Return the [x, y] coordinate for the center point of the cell that contains the specified text.  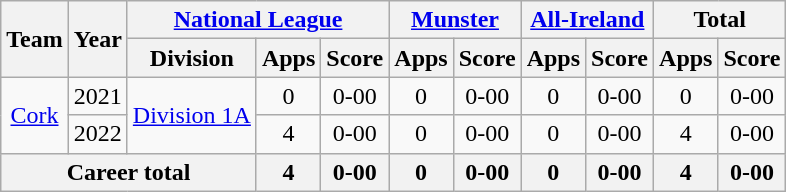
Cork [35, 115]
National League [258, 20]
Total [720, 20]
Division 1A [192, 115]
Career total [129, 172]
Year [98, 39]
2022 [98, 134]
Munster [455, 20]
Division [192, 58]
Team [35, 39]
2021 [98, 96]
All-Ireland [587, 20]
